Find where the given text appears and provide that cell's center as [x, y] coordinate. 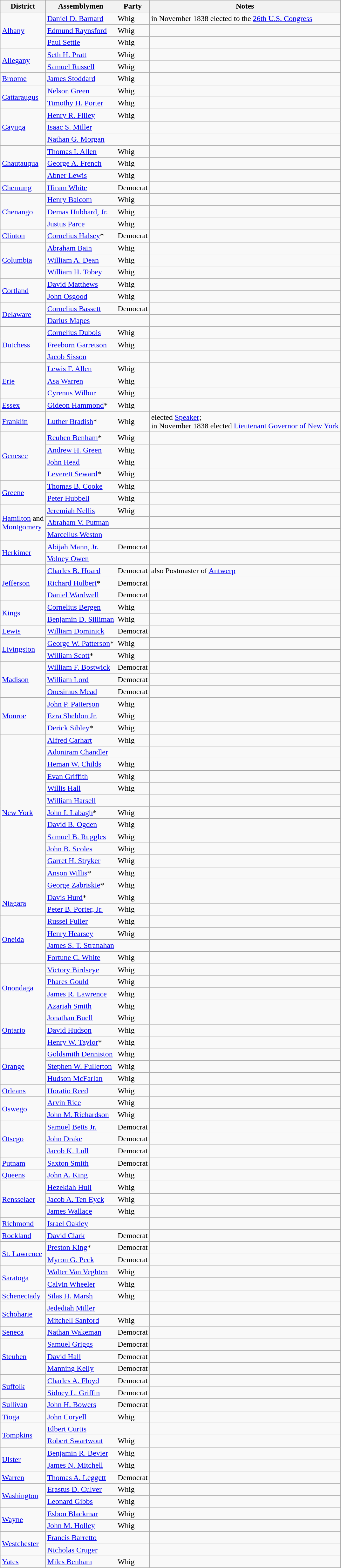
Anson Willis* [81, 873]
Yates [23, 1562]
John H. Bowers [81, 1405]
Nicholas Cruger [81, 1550]
Preston King* [81, 1248]
Seth H. Pratt [81, 55]
Davis Hurd* [81, 897]
Silas H. Marsh [81, 1296]
Jonathan Buell [81, 1018]
Volney Owen [81, 559]
Delaware [23, 314]
Jefferson [23, 583]
Derick Sibley* [81, 728]
Abner Lewis [81, 176]
Freeborn Garretson [81, 345]
Francis Barretto [81, 1538]
Elbert Curtis [81, 1429]
John M. Holley [81, 1526]
Onesimus Mead [81, 692]
Saratoga [23, 1278]
Jacob Sisson [81, 357]
Greene [23, 492]
Goldsmith Denniston [81, 1054]
Israel Oakley [81, 1223]
John A. King [81, 1175]
Henry Hearsey [81, 933]
Niagara [23, 903]
Marcellus Weston [81, 534]
Erastus D. Culver [81, 1489]
Chautauqua [23, 164]
Westchester [23, 1544]
Suffolk [23, 1387]
District [23, 6]
Hamilton and Montgomery [23, 522]
Robert Swartwout [81, 1441]
Miles Benham [81, 1562]
Cornelius Bergen [81, 607]
Heman W. Childs [81, 764]
William Dominick [81, 631]
Andrew H. Green [81, 450]
Cattaraugus [23, 97]
Rockland [23, 1236]
Kings [23, 613]
Notes [245, 6]
Leverett Seward* [81, 474]
Garret H. Stryker [81, 861]
James R. Lawrence [81, 994]
John M. Richardson [81, 1115]
George Zabriskie* [81, 885]
Herkimer [23, 553]
Oswego [23, 1109]
Cornelius Bassett [81, 308]
Adoniram Chandler [81, 752]
New York [23, 813]
Willis Hall [81, 788]
Peter B. Porter, Jr. [81, 909]
Charles A. Floyd [81, 1381]
Charles B. Hoard [81, 571]
Thomas I. Allen [81, 151]
John P. Patterson [81, 704]
Queens [23, 1175]
Washington [23, 1495]
Luther Bradish* [81, 422]
Phares Gould [81, 982]
Manning Kelly [81, 1369]
Gideon Hammond* [81, 405]
Cornelius Halsey* [81, 236]
Genesee [23, 456]
Nathan Wakeman [81, 1332]
Calvin Wheeler [81, 1284]
Darius Mapes [81, 320]
Azariah Smith [81, 1006]
David Clark [81, 1236]
Asa Warren [81, 381]
elected Speaker; in November 1838 elected Lieutenant Governor of New York [245, 422]
Madison [23, 680]
Henry R. Filley [81, 115]
John Osgood [81, 296]
Otsego [23, 1139]
Albany [23, 30]
David Hudson [81, 1030]
James Wallace [81, 1211]
Chenango [23, 212]
Victory Birdseye [81, 970]
Hudson McFarlan [81, 1078]
Peter Hubbell [81, 498]
Demas Hubbard, Jr. [81, 212]
John Coryell [81, 1417]
Richmond [23, 1223]
William A. Dean [81, 260]
Hiram White [81, 188]
in November 1838 elected to the 26th U.S. Congress [245, 18]
Columbia [23, 260]
Schoharie [23, 1314]
Wayne [23, 1520]
Allegany [23, 61]
Putnam [23, 1163]
Broome [23, 79]
Dutchess [23, 345]
William Harsell [81, 801]
Erie [23, 381]
William H. Tobey [81, 272]
Alfred Carhart [81, 740]
Cortland [23, 290]
Horatio Reed [81, 1090]
Rensselaer [23, 1199]
James N. Mitchell [81, 1465]
Schenectady [23, 1296]
Arvin Rice [81, 1102]
Samuel Betts Jr. [81, 1127]
Henry W. Taylor* [81, 1042]
Ulster [23, 1459]
Warren [23, 1477]
Russel Fuller [81, 921]
James S. T. Stranahan [81, 946]
Franklin [23, 422]
William Scott* [81, 655]
David Matthews [81, 284]
Oneida [23, 939]
Justus Parce [81, 224]
David Hall [81, 1357]
Cayuga [23, 127]
Orleans [23, 1090]
Nathan G. Morgan [81, 139]
Leonard Gibbs [81, 1501]
Sidney L. Griffin [81, 1393]
George W. Patterson* [81, 643]
Nelson Green [81, 91]
Abijah Mann, Jr. [81, 546]
Lewis [23, 631]
Livingston [23, 649]
Chemung [23, 188]
William F. Bostwick [81, 667]
Jacob A. Ten Eyck [81, 1199]
Stephen W. Fullerton [81, 1066]
John Head [81, 462]
Monroe [23, 716]
Samuel B. Ruggles [81, 837]
Daniel D. Barnard [81, 18]
Lewis F. Allen [81, 369]
James Stoddard [81, 79]
Edmund Raynsford [81, 30]
Myron G. Peck [81, 1260]
Thomas A. Leggett [81, 1477]
Tioga [23, 1417]
Cyrenus Wilbur [81, 393]
Jeremiah Nellis [81, 510]
Ezra Sheldon Jr. [81, 716]
Abraham Bain [81, 248]
William Lord [81, 680]
Samuel Russell [81, 67]
Daniel Wardwell [81, 595]
Jedediah Miller [81, 1308]
Ontario [23, 1030]
Paul Settle [81, 43]
Samuel Griggs [81, 1344]
Evan Griffith [81, 776]
John B. Scoles [81, 849]
St. Lawrence [23, 1254]
Reuben Benham* [81, 438]
Assemblymen [81, 6]
Hezekiah Hull [81, 1187]
John I. Labagh* [81, 813]
Benjamin D. Silliman [81, 619]
Saxton Smith [81, 1163]
Esbon Blackmar [81, 1514]
Abraham V. Putman [81, 522]
Isaac S. Miller [81, 127]
Benjamin R. Bevier [81, 1453]
also Postmaster of Antwerp [245, 571]
Tompkins [23, 1435]
Orange [23, 1066]
George A. French [81, 164]
Onondaga [23, 988]
Cornelius Dubois [81, 332]
Fortune C. White [81, 958]
Timothy H. Porter [81, 103]
Clinton [23, 236]
David B. Ogden [81, 825]
Essex [23, 405]
Seneca [23, 1332]
Party [133, 6]
Henry Balcom [81, 200]
Richard Hulbert* [81, 583]
Sullivan [23, 1405]
Mitchell Sanford [81, 1320]
John Drake [81, 1139]
Jacob K. Lull [81, 1151]
Steuben [23, 1357]
Thomas B. Cooke [81, 486]
Walter Van Veghten [81, 1272]
